Detect which cell encompasses the target text, then output its (x, y) center coordinate. 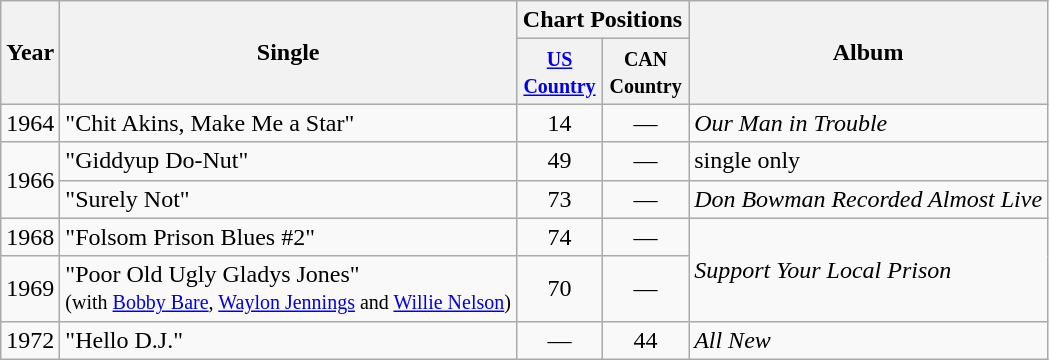
All New (868, 340)
73 (559, 199)
1972 (30, 340)
1964 (30, 123)
Don Bowman Recorded Almost Live (868, 199)
70 (559, 288)
1969 (30, 288)
CAN Country (646, 72)
Year (30, 52)
Our Man in Trouble (868, 123)
"Poor Old Ugly Gladys Jones"(with Bobby Bare, Waylon Jennings and Willie Nelson) (288, 288)
"Chit Akins, Make Me a Star" (288, 123)
74 (559, 237)
1966 (30, 180)
US Country (559, 72)
Single (288, 52)
"Giddyup Do-Nut" (288, 161)
44 (646, 340)
"Surely Not" (288, 199)
Support Your Local Prison (868, 270)
Album (868, 52)
Chart Positions (602, 20)
"Hello D.J." (288, 340)
14 (559, 123)
49 (559, 161)
1968 (30, 237)
"Folsom Prison Blues #2" (288, 237)
single only (868, 161)
